Provide the (X, Y) coordinate of the cell's center where the given text is located.  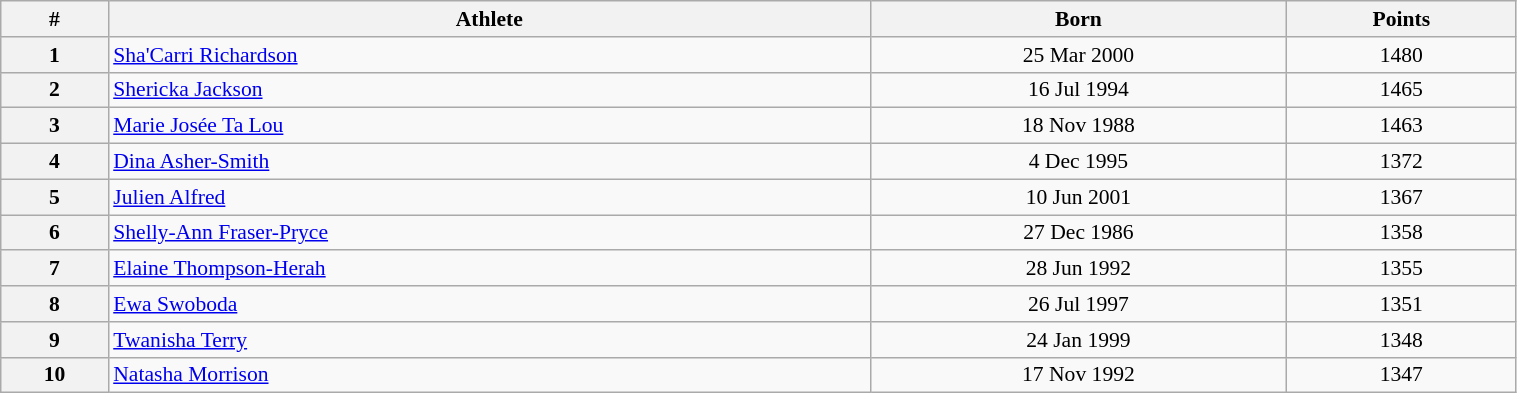
5 (54, 197)
24 Jan 1999 (1078, 340)
1358 (1402, 233)
1372 (1402, 162)
Born (1078, 19)
1465 (1402, 90)
Elaine Thompson-Herah (489, 269)
Shelly-Ann Fraser-Pryce (489, 233)
# (54, 19)
Natasha Morrison (489, 375)
4 Dec 1995 (1078, 162)
Dina Asher-Smith (489, 162)
2 (54, 90)
28 Jun 1992 (1078, 269)
6 (54, 233)
1480 (1402, 55)
1348 (1402, 340)
18 Nov 1988 (1078, 126)
17 Nov 1992 (1078, 375)
1355 (1402, 269)
Shericka Jackson (489, 90)
1347 (1402, 375)
27 Dec 1986 (1078, 233)
1351 (1402, 304)
Julien Alfred (489, 197)
8 (54, 304)
16 Jul 1994 (1078, 90)
1 (54, 55)
7 (54, 269)
Sha'Carri Richardson (489, 55)
1367 (1402, 197)
Athlete (489, 19)
Twanisha Terry (489, 340)
Marie Josée Ta Lou (489, 126)
Ewa Swoboda (489, 304)
10 Jun 2001 (1078, 197)
1463 (1402, 126)
3 (54, 126)
25 Mar 2000 (1078, 55)
10 (54, 375)
9 (54, 340)
4 (54, 162)
26 Jul 1997 (1078, 304)
Points (1402, 19)
